For the text-containing cell, return its midpoint in [X, Y] coordinate format. 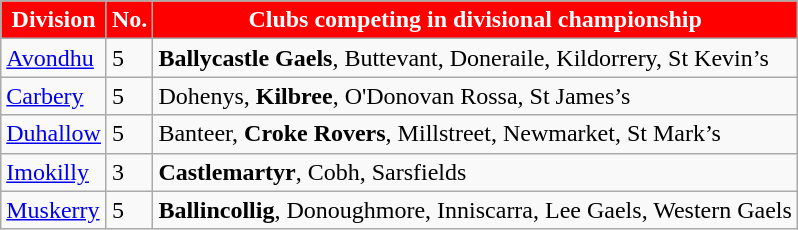
Muskerry [54, 210]
Clubs competing in divisional championship [476, 20]
Banteer, Croke Rovers, Millstreet, Newmarket, St Mark’s [476, 134]
Avondhu [54, 58]
Division [54, 20]
Ballycastle Gaels, Buttevant, Doneraile, Kildorrery, St Kevin’s [476, 58]
No. [129, 20]
Castlemartyr, Cobh, Sarsfields [476, 172]
Carbery [54, 96]
Duhallow [54, 134]
Ballincollig, Donoughmore, Inniscarra, Lee Gaels, Western Gaels [476, 210]
Imokilly [54, 172]
Dohenys, Kilbree, O'Donovan Rossa, St James’s [476, 96]
3 [129, 172]
